Search for the cell housing the specified text and yield its (x, y) center coordinate. 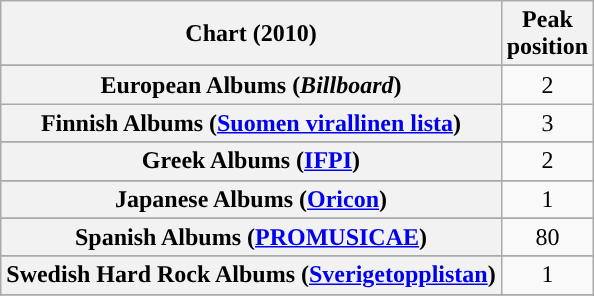
Finnish Albums (Suomen virallinen lista) (251, 123)
3 (547, 123)
Chart (2010) (251, 34)
Peakposition (547, 34)
Japanese Albums (Oricon) (251, 199)
80 (547, 237)
European Albums (Billboard) (251, 85)
Spanish Albums (PROMUSICAE) (251, 237)
Greek Albums (IFPI) (251, 161)
Swedish Hard Rock Albums (Sverigetopplistan) (251, 275)
